For the text-containing cell, return its midpoint in [X, Y] coordinate format. 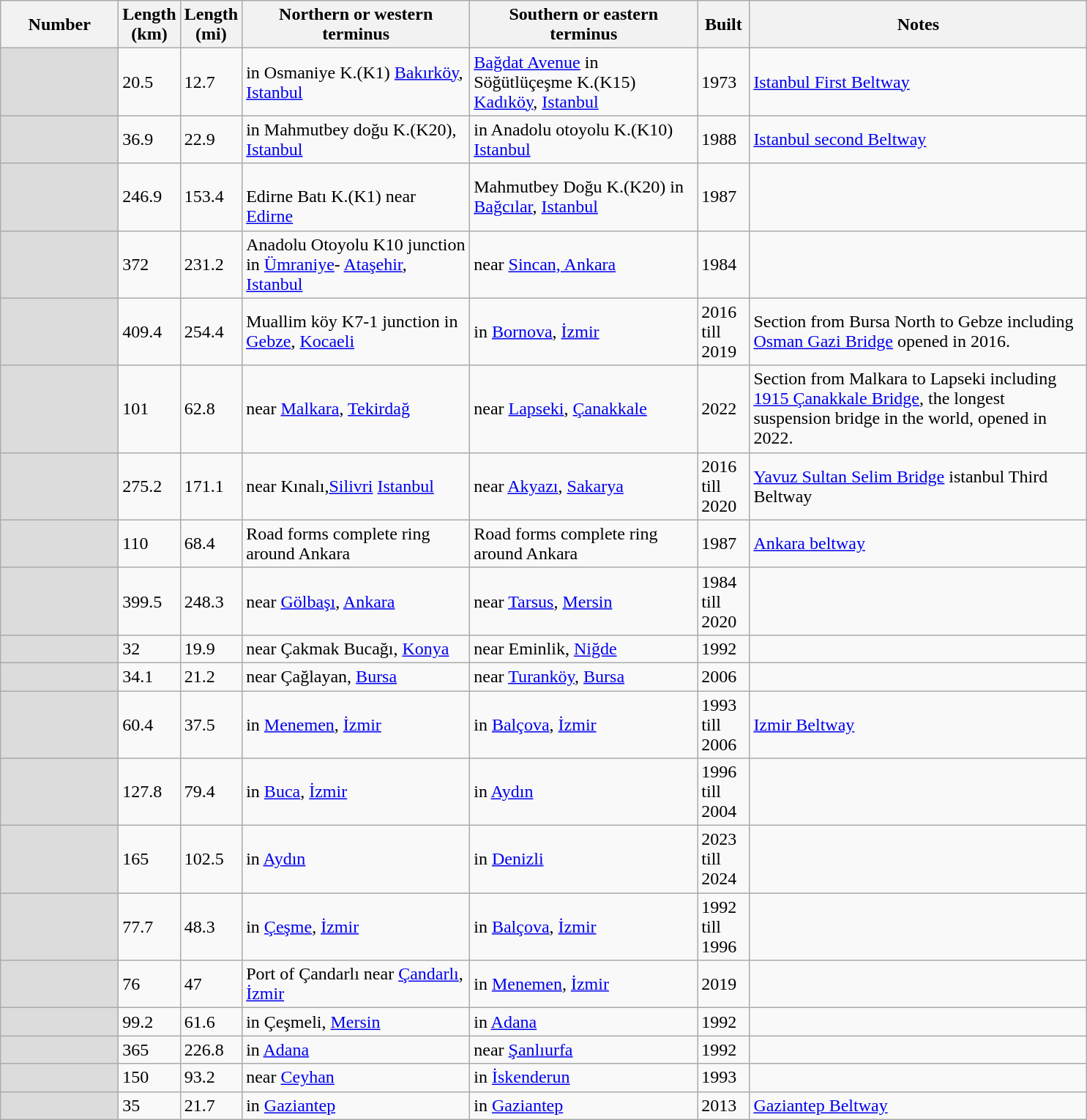
Built [723, 25]
Notes [918, 25]
171.1 [211, 486]
62.8 [211, 408]
48.3 [211, 927]
12.7 [211, 82]
246.9 [149, 197]
36.9 [149, 139]
near Akyazı, Sakarya [584, 486]
in Denizli [584, 859]
Mahmutbey Doğu K.(K20) in Bağcılar, Istanbul [584, 197]
in Buca, İzmir [356, 792]
near Lapseki, Çanakkale [584, 408]
1973 [723, 82]
near Gölbaşı, Ankara [356, 601]
near Çağlayan, Bursa [356, 676]
1993 till 2006 [723, 725]
1993 [723, 1078]
Istanbul second Beltway [918, 139]
399.5 [149, 601]
22.9 [211, 139]
1988 [723, 139]
Length (mi) [211, 25]
127.8 [149, 792]
275.2 [149, 486]
Number [60, 25]
2022 [723, 408]
near Turanköy, Bursa [584, 676]
79.4 [211, 792]
2019 [723, 984]
in Çeşmeli, Mersin [356, 1022]
Section from Malkara to Lapseki including 1915 Çanakkale Bridge, the longest suspension bridge in the world, opened in 2022. [918, 408]
165 [149, 859]
409.4 [149, 332]
near Ceyhan [356, 1078]
in Bornova, İzmir [584, 332]
102.5 [211, 859]
in Anadolu otoyolu K.(K10) Istanbul [584, 139]
20.5 [149, 82]
77.7 [149, 927]
61.6 [211, 1022]
near Tarsus, Mersin [584, 601]
Port of Çandarlı near Çandarlı, İzmir [356, 984]
1992 till 1996 [723, 927]
2016 till 2019 [723, 332]
110 [149, 543]
37.5 [211, 725]
34.1 [149, 676]
Anadolu Otoyolu K10 junction in Ümraniye- Ataşehir, Istanbul [356, 264]
254.4 [211, 332]
in İskenderun [584, 1078]
150 [149, 1078]
153.4 [211, 197]
Ankara beltway [918, 543]
1984 [723, 264]
19.9 [211, 649]
Northern or western terminus [356, 25]
near Şanlıurfa [584, 1050]
near Malkara, Tekirdağ [356, 408]
93.2 [211, 1078]
231.2 [211, 264]
76 [149, 984]
Edirne Batı K.(K1) near Edirne [356, 197]
Length (km) [149, 25]
in Mahmutbey doğu K.(K20), Istanbul [356, 139]
2023 till 2024 [723, 859]
Istanbul First Beltway [918, 82]
2013 [723, 1105]
21.7 [211, 1105]
in Osmaniye K.(K1) Bakırköy, Istanbul [356, 82]
Gaziantep Beltway [918, 1105]
226.8 [211, 1050]
2006 [723, 676]
in Çeşme, İzmir [356, 927]
60.4 [149, 725]
21.2 [211, 676]
1984 till 2020 [723, 601]
35 [149, 1105]
near Eminlik, Niğde [584, 649]
Southern or eastern terminus [584, 25]
Section from Bursa North to Gebze including Osman Gazi Bridge opened in 2016. [918, 332]
near Çakmak Bucağı, Konya [356, 649]
Muallim köy K7-1 junction in Gebze, Kocaeli [356, 332]
99.2 [149, 1022]
248.3 [211, 601]
Izmir Beltway [918, 725]
2016 till 2020 [723, 486]
32 [149, 649]
near Sincan, Ankara [584, 264]
near Kınalı,Silivri Istanbul [356, 486]
Yavuz Sultan Selim Bridge istanbul Third Beltway [918, 486]
1996 till 2004 [723, 792]
47 [211, 984]
68.4 [211, 543]
101 [149, 408]
Bağdat Avenue in Söğütlüçeşme K.(K15) Kadıköy, Istanbul [584, 82]
372 [149, 264]
365 [149, 1050]
